Locate the cell with the specified text and output its [X, Y] center coordinate. 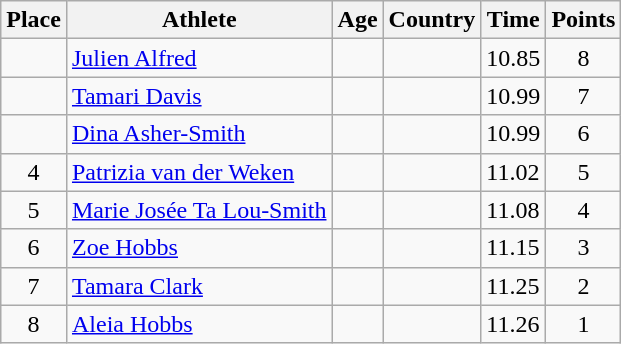
Zoe Hobbs [199, 248]
11.26 [514, 324]
Marie Josée Ta Lou-Smith [199, 210]
1 [584, 324]
Tamara Clark [199, 286]
Patrizia van der Weken [199, 172]
11.08 [514, 210]
11.15 [514, 248]
11.02 [514, 172]
Points [584, 20]
Dina Asher-Smith [199, 134]
10.85 [514, 58]
Tamari Davis [199, 96]
Place [34, 20]
Julien Alfred [199, 58]
Athlete [199, 20]
Country [432, 20]
2 [584, 286]
11.25 [514, 286]
3 [584, 248]
Aleia Hobbs [199, 324]
Time [514, 20]
Age [358, 20]
